Find where the given text appears and provide that cell's center as [X, Y] coordinate. 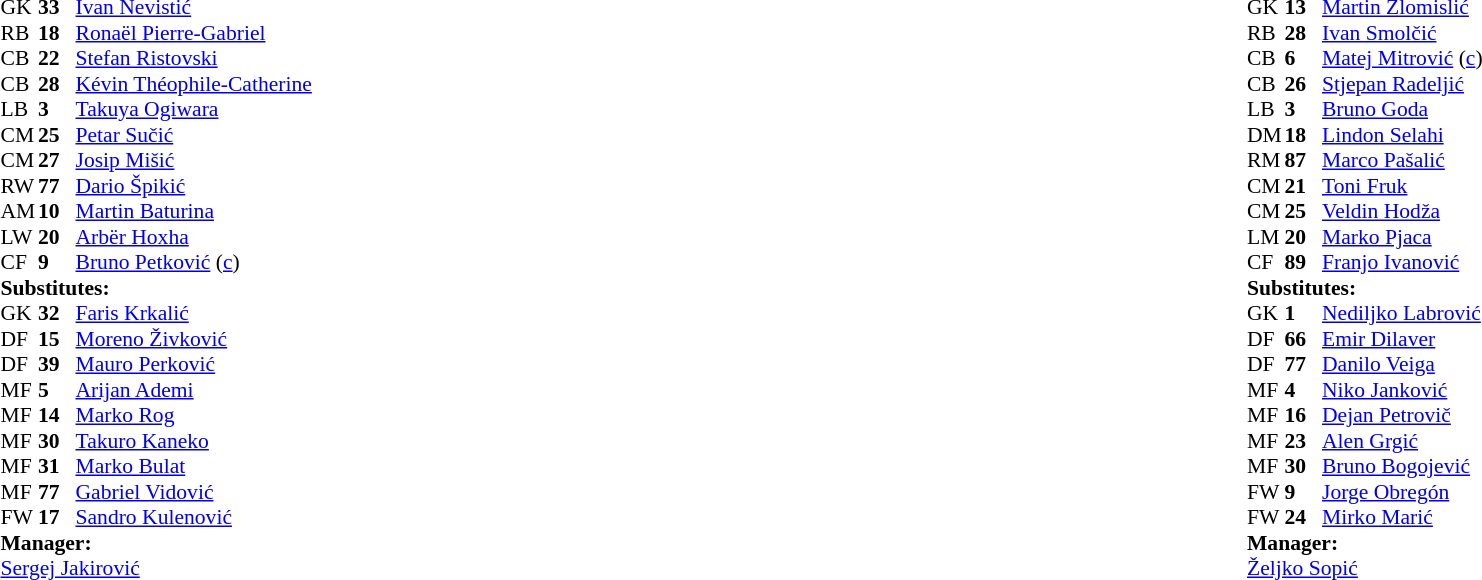
Substitutes: [156, 288]
27 [57, 161]
10 [57, 211]
Takuro Kaneko [194, 441]
22 [57, 59]
Manager: [156, 543]
Takuya Ogiwara [194, 109]
Arbër Hoxha [194, 237]
RM [1266, 161]
32 [57, 313]
16 [1303, 415]
1 [1303, 313]
39 [57, 365]
DM [1266, 135]
Ronaël Pierre-Gabriel [194, 33]
17 [57, 517]
Sandro Kulenović [194, 517]
66 [1303, 339]
Petar Sučić [194, 135]
31 [57, 467]
Mauro Perković [194, 365]
5 [57, 390]
Arijan Ademi [194, 390]
6 [1303, 59]
Marko Bulat [194, 467]
Gabriel Vidović [194, 492]
Bruno Petković (c) [194, 263]
Martin Baturina [194, 211]
AM [19, 211]
Kévin Théophile-Catherine [194, 84]
24 [1303, 517]
RW [19, 186]
14 [57, 415]
26 [1303, 84]
Moreno Živković [194, 339]
87 [1303, 161]
Stefan Ristovski [194, 59]
21 [1303, 186]
23 [1303, 441]
15 [57, 339]
LW [19, 237]
4 [1303, 390]
Josip Mišić [194, 161]
Marko Rog [194, 415]
Dario Špikić [194, 186]
89 [1303, 263]
LM [1266, 237]
Faris Krkalić [194, 313]
